Pinpoint the cell where the given text exists, returning its (X, Y) midpoint coordinate. 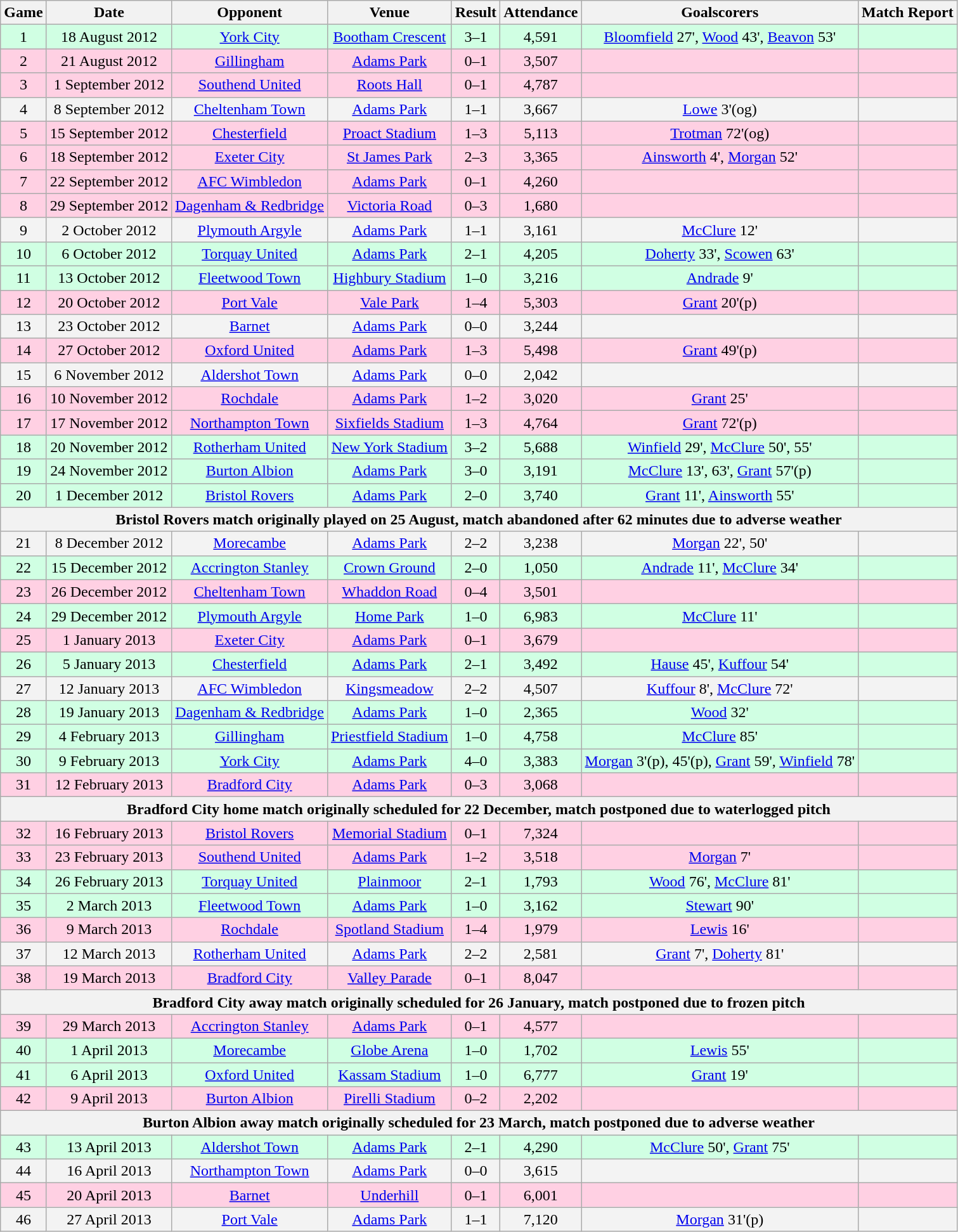
Crown Ground (389, 567)
27 April 2013 (109, 1219)
Wood 76', McClure 81' (720, 881)
45 (23, 1195)
Morgan 31'(p) (720, 1219)
Date (109, 13)
4,577 (541, 1026)
Spotland Stadium (389, 930)
23 February 2013 (109, 857)
Grant 20'(p) (720, 302)
2,365 (541, 713)
Attendance (541, 13)
3,492 (541, 664)
2 (23, 61)
21 August 2012 (109, 61)
3,191 (541, 471)
1,702 (541, 1050)
6 November 2012 (109, 375)
3–2 (476, 447)
1 December 2012 (109, 495)
Victoria Road (389, 205)
Plainmoor (389, 881)
5 January 2013 (109, 664)
3,216 (541, 278)
35 (23, 905)
Pirelli Stadium (389, 1099)
McClure 85' (720, 737)
Morgan 22', 50' (720, 543)
23 (23, 592)
9 February 2013 (109, 761)
17 (23, 423)
3 (23, 85)
13 April 2013 (109, 1147)
Doherty 33', Scowen 63' (720, 254)
5,303 (541, 302)
4–0 (476, 761)
7,120 (541, 1219)
42 (23, 1099)
18 September 2012 (109, 157)
5,113 (541, 133)
Highbury Stadium (389, 278)
3,238 (541, 543)
0–2 (476, 1099)
3,365 (541, 157)
3–0 (476, 471)
27 October 2012 (109, 351)
3,615 (541, 1171)
8 (23, 205)
4 (23, 109)
3,740 (541, 495)
1,680 (541, 205)
Roots Hall (389, 85)
12 February 2013 (109, 785)
9 (23, 230)
St James Park (389, 157)
8 December 2012 (109, 543)
38 (23, 978)
2,202 (541, 1099)
Bradford City home match originally scheduled for 22 December, match postponed due to waterlogged pitch (479, 809)
5,498 (541, 351)
22 (23, 567)
Grant 19' (720, 1075)
Andrade 11', McClure 34' (720, 567)
28 (23, 713)
15 (23, 375)
McClure 12' (720, 230)
22 September 2012 (109, 181)
26 December 2012 (109, 592)
0–4 (476, 592)
1 January 2013 (109, 640)
4,260 (541, 181)
20 October 2012 (109, 302)
1,793 (541, 881)
27 (23, 688)
12 March 2013 (109, 954)
Kuffour 8', McClure 72' (720, 688)
9 April 2013 (109, 1099)
Goalscorers (720, 13)
Grant 11', Ainsworth 55' (720, 495)
Bloomfield 27', Wood 43', Beavon 53' (720, 37)
26 (23, 664)
44 (23, 1171)
Lowe 3'(og) (720, 109)
41 (23, 1075)
18 August 2012 (109, 37)
4,591 (541, 37)
Kingsmeadow (389, 688)
2,042 (541, 375)
1 September 2012 (109, 85)
3,507 (541, 61)
Venue (389, 13)
29 September 2012 (109, 205)
Grant 25' (720, 399)
16 April 2013 (109, 1171)
Bootham Crescent (389, 37)
McClure 50', Grant 75' (720, 1147)
Valley Parade (389, 978)
24 November 2012 (109, 471)
Match Report (907, 13)
17 November 2012 (109, 423)
29 December 2012 (109, 616)
3,020 (541, 399)
43 (23, 1147)
4,758 (541, 737)
3,667 (541, 109)
12 (23, 302)
7,324 (541, 833)
4,764 (541, 423)
Grant 7', Doherty 81' (720, 954)
8,047 (541, 978)
Grant 49'(p) (720, 351)
34 (23, 881)
13 October 2012 (109, 278)
2 March 2013 (109, 905)
16 (23, 399)
Lewis 16' (720, 930)
39 (23, 1026)
15 September 2012 (109, 133)
29 (23, 737)
11 (23, 278)
5,688 (541, 447)
Wood 32' (720, 713)
32 (23, 833)
Burton Albion away match originally scheduled for 23 March, match postponed due to adverse weather (479, 1123)
3–1 (476, 37)
Vale Park (389, 302)
Andrade 9' (720, 278)
Bristol Rovers match originally played on 25 August, match abandoned after 62 minutes due to adverse weather (479, 519)
3,679 (541, 640)
4,507 (541, 688)
19 January 2013 (109, 713)
3,383 (541, 761)
1 April 2013 (109, 1050)
Opponent (250, 13)
Proact Stadium (389, 133)
3,068 (541, 785)
3,501 (541, 592)
Lewis 55' (720, 1050)
Grant 72'(p) (720, 423)
Home Park (389, 616)
3,518 (541, 857)
Game (23, 13)
1,979 (541, 930)
37 (23, 954)
3,162 (541, 905)
1 (23, 37)
6 October 2012 (109, 254)
4,787 (541, 85)
14 (23, 351)
Memorial Stadium (389, 833)
Globe Arena (389, 1050)
24 (23, 616)
5 (23, 133)
2,581 (541, 954)
40 (23, 1050)
20 April 2013 (109, 1195)
Kassam Stadium (389, 1075)
3,244 (541, 327)
4,290 (541, 1147)
36 (23, 930)
16 February 2013 (109, 833)
1,050 (541, 567)
9 March 2013 (109, 930)
23 October 2012 (109, 327)
10 November 2012 (109, 399)
19 (23, 471)
6,001 (541, 1195)
19 March 2013 (109, 978)
46 (23, 1219)
Winfield 29', McClure 50', 55' (720, 447)
25 (23, 640)
4 February 2013 (109, 737)
Morgan 7' (720, 857)
Ainsworth 4', Morgan 52' (720, 157)
6 April 2013 (109, 1075)
Priestfield Stadium (389, 737)
6,983 (541, 616)
Bradford City away match originally scheduled for 26 January, match postponed due to frozen pitch (479, 1002)
13 (23, 327)
31 (23, 785)
Underhill (389, 1195)
8 September 2012 (109, 109)
Stewart 90' (720, 905)
New York Stadium (389, 447)
2 October 2012 (109, 230)
7 (23, 181)
30 (23, 761)
12 January 2013 (109, 688)
Trotman 72'(og) (720, 133)
20 (23, 495)
Morgan 3'(p), 45'(p), Grant 59', Winfield 78' (720, 761)
Whaddon Road (389, 592)
4,205 (541, 254)
29 March 2013 (109, 1026)
Sixfields Stadium (389, 423)
Result (476, 13)
2–3 (476, 157)
3,161 (541, 230)
33 (23, 857)
18 (23, 447)
15 December 2012 (109, 567)
McClure 13', 63', Grant 57'(p) (720, 471)
McClure 11' (720, 616)
20 November 2012 (109, 447)
Hause 45', Kuffour 54' (720, 664)
26 February 2013 (109, 881)
6,777 (541, 1075)
21 (23, 543)
10 (23, 254)
6 (23, 157)
